Search for the cell housing the specified text and yield its [x, y] center coordinate. 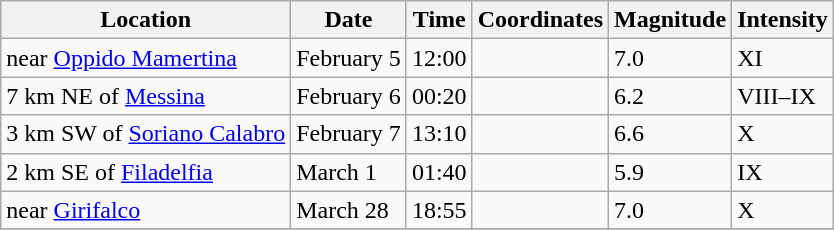
Location [146, 20]
Coordinates [540, 20]
2 km SE of Filadelfia [146, 172]
IX [783, 172]
12:00 [439, 58]
01:40 [439, 172]
near Oppido Mamertina [146, 58]
VIII–IX [783, 96]
Magnitude [670, 20]
Date [349, 20]
00:20 [439, 96]
Time [439, 20]
February 6 [349, 96]
February 5 [349, 58]
March 1 [349, 172]
6.2 [670, 96]
February 7 [349, 134]
near Girifalco [146, 210]
Intensity [783, 20]
7 km NE of Messina [146, 96]
13:10 [439, 134]
3 km SW of Soriano Calabro [146, 134]
March 28 [349, 210]
5.9 [670, 172]
XI [783, 58]
6.6 [670, 134]
18:55 [439, 210]
